Identify which cell holds the provided text, then report its [x, y] central coordinate. 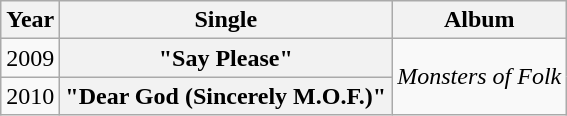
"Say Please" [226, 58]
Year [30, 20]
Single [226, 20]
2009 [30, 58]
Album [480, 20]
Monsters of Folk [480, 77]
"Dear God (Sincerely M.O.F.)" [226, 96]
2010 [30, 96]
